Determine the (X, Y) coordinate at the center of the cell enclosing the given text.  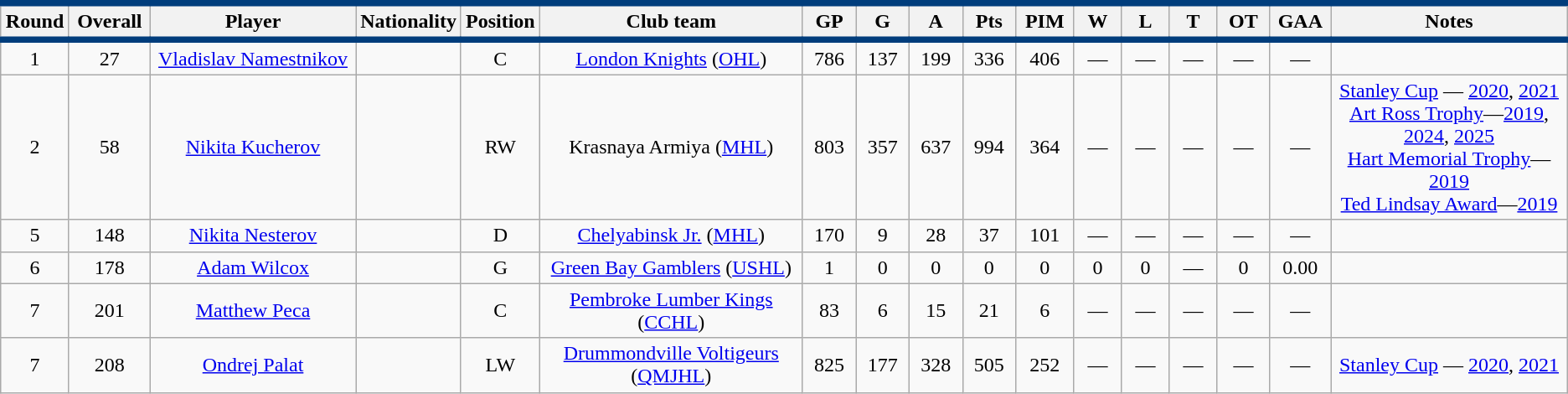
328 (936, 365)
Pembroke Lumber Kings (CCHL) (671, 310)
Player (253, 22)
5 (35, 236)
364 (1045, 148)
Stanley Cup — 2020, 2021Art Ross Trophy—2019, 2024, 2025Hart Memorial Trophy—2019Ted Lindsay Award—2019 (1449, 148)
357 (883, 148)
Stanley Cup — 2020, 2021 (1449, 365)
505 (989, 365)
Nikita Nesterov (253, 236)
Green Bay Gamblers (USHL) (671, 267)
Adam Wilcox (253, 267)
178 (109, 267)
27 (109, 57)
T (1193, 22)
170 (829, 236)
Nikita Kucherov (253, 148)
OT (1243, 22)
GAA (1300, 22)
Round (35, 22)
83 (829, 310)
28 (936, 236)
58 (109, 148)
D (500, 236)
148 (109, 236)
Pts (989, 22)
994 (989, 148)
0.00 (1300, 267)
Overall (109, 22)
Nationality (409, 22)
201 (109, 310)
336 (989, 57)
Club team (671, 22)
Position (500, 22)
137 (883, 57)
786 (829, 57)
208 (109, 365)
L (1146, 22)
9 (883, 236)
GP (829, 22)
Notes (1449, 22)
PIM (1045, 22)
37 (989, 236)
Krasnaya Armiya (MHL) (671, 148)
W (1097, 22)
RW (500, 148)
199 (936, 57)
London Knights (OHL) (671, 57)
Drummondville Voltigeurs (QMJHL) (671, 365)
101 (1045, 236)
Ondrej Palat (253, 365)
Matthew Peca (253, 310)
252 (1045, 365)
637 (936, 148)
2 (35, 148)
21 (989, 310)
803 (829, 148)
406 (1045, 57)
Chelyabinsk Jr. (MHL) (671, 236)
Vladislav Namestnikov (253, 57)
177 (883, 365)
A (936, 22)
825 (829, 365)
15 (936, 310)
LW (500, 365)
